Output the [X, Y] coordinate of the center of the cell containing the given text.  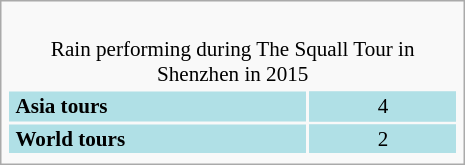
Rain performing during The Squall Tour in Shenzhen in 2015 [232, 49]
2 [384, 139]
Asia tours [158, 106]
4 [384, 106]
World tours [158, 139]
